Provide the [X, Y] coordinate of the cell's center where the given text is located.  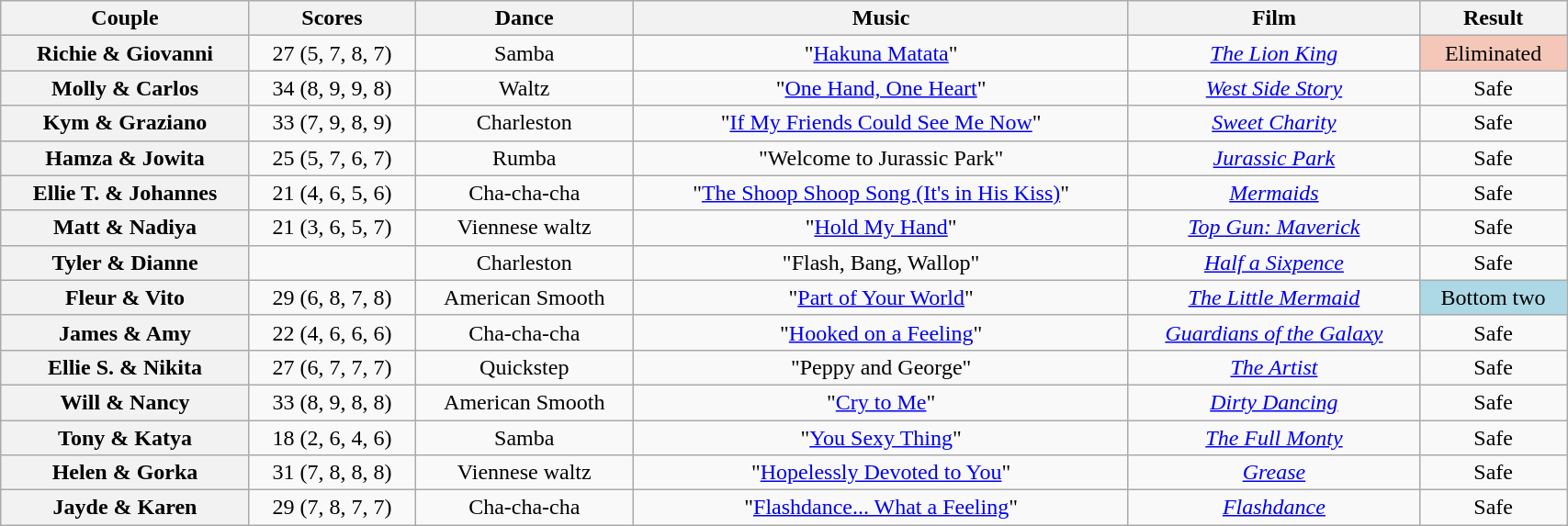
"Hakuna Matata" [881, 53]
21 (4, 6, 5, 6) [332, 193]
Quickstep [525, 367]
The Little Mermaid [1273, 297]
The Artist [1273, 367]
Kym & Graziano [125, 123]
"Flash, Bang, Wallop" [881, 263]
Molly & Carlos [125, 88]
The Full Monty [1273, 438]
James & Amy [125, 332]
Mermaids [1273, 193]
"Hold My Hand" [881, 228]
29 (7, 8, 7, 7) [332, 508]
27 (6, 7, 7, 7) [332, 367]
Flashdance [1273, 508]
Tony & Katya [125, 438]
Film [1273, 18]
The Lion King [1273, 53]
31 (7, 8, 8, 8) [332, 473]
"Cry to Me" [881, 402]
Sweet Charity [1273, 123]
Jayde & Karen [125, 508]
34 (8, 9, 9, 8) [332, 88]
25 (5, 7, 6, 7) [332, 158]
Half a Sixpence [1273, 263]
"Peppy and George" [881, 367]
Grease [1273, 473]
Scores [332, 18]
Helen & Gorka [125, 473]
33 (8, 9, 8, 8) [332, 402]
Matt & Nadiya [125, 228]
Will & Nancy [125, 402]
"Part of Your World" [881, 297]
Bottom two [1494, 297]
Eliminated [1494, 53]
Music [881, 18]
"One Hand, One Heart" [881, 88]
27 (5, 7, 8, 7) [332, 53]
Guardians of the Galaxy [1273, 332]
Hamza & Jowita [125, 158]
"Hooked on a Feeling" [881, 332]
"The Shoop Shoop Song (It's in His Kiss)" [881, 193]
West Side Story [1273, 88]
"Flashdance... What a Feeling" [881, 508]
Richie & Giovanni [125, 53]
Result [1494, 18]
Ellie T. & Johannes [125, 193]
33 (7, 9, 8, 9) [332, 123]
Ellie S. & Nikita [125, 367]
Fleur & Vito [125, 297]
"Hopelessly Devoted to You" [881, 473]
Dirty Dancing [1273, 402]
"Welcome to Jurassic Park" [881, 158]
Jurassic Park [1273, 158]
"You Sexy Thing" [881, 438]
18 (2, 6, 4, 6) [332, 438]
"If My Friends Could See Me Now" [881, 123]
21 (3, 6, 5, 7) [332, 228]
Rumba [525, 158]
29 (6, 8, 7, 8) [332, 297]
Tyler & Dianne [125, 263]
Waltz [525, 88]
Dance [525, 18]
Top Gun: Maverick [1273, 228]
Couple [125, 18]
22 (4, 6, 6, 6) [332, 332]
